Output the (x, y) coordinate of the center of the cell containing the given text.  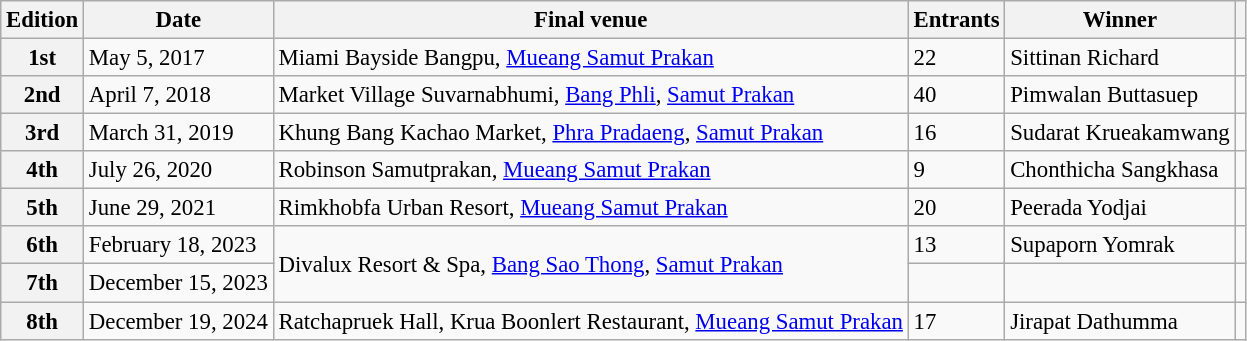
13 (956, 245)
Robinson Samutprakan, Mueang Samut Prakan (590, 170)
5th (42, 208)
2nd (42, 95)
Supaporn Yomrak (1120, 245)
December 15, 2023 (179, 283)
Entrants (956, 20)
April 7, 2018 (179, 95)
8th (42, 321)
December 19, 2024 (179, 321)
Final venue (590, 20)
17 (956, 321)
Chonthicha Sangkhasa (1120, 170)
4th (42, 170)
6th (42, 245)
June 29, 2021 (179, 208)
22 (956, 58)
Divalux Resort & Spa, Bang Sao Thong, Samut Prakan (590, 264)
9 (956, 170)
Edition (42, 20)
3rd (42, 133)
Rimkhobfa Urban Resort, Mueang Samut Prakan (590, 208)
May 5, 2017 (179, 58)
February 18, 2023 (179, 245)
Jirapat Dathumma (1120, 321)
March 31, 2019 (179, 133)
Pimwalan Buttasuep (1120, 95)
Sudarat Krueakamwang (1120, 133)
7th (42, 283)
Ratchapruek Hall, Krua Boonlert Restaurant, Mueang Samut Prakan (590, 321)
Miami Bayside Bangpu, Mueang Samut Prakan (590, 58)
Date (179, 20)
Winner (1120, 20)
1st (42, 58)
Sittinan Richard (1120, 58)
16 (956, 133)
Market Village Suvarnabhumi, Bang Phli, Samut Prakan (590, 95)
July 26, 2020 (179, 170)
20 (956, 208)
40 (956, 95)
Peerada Yodjai (1120, 208)
Khung Bang Kachao Market, Phra Pradaeng, Samut Prakan (590, 133)
